For the text-containing cell, return its midpoint in (X, Y) coordinate format. 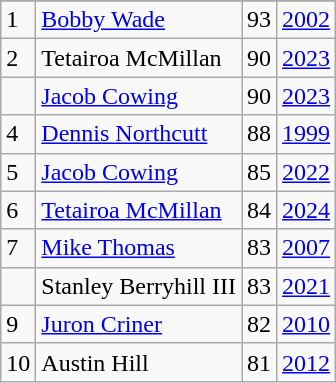
2022 (306, 172)
5 (18, 172)
Austin Hill (139, 362)
9 (18, 324)
Dennis Northcutt (139, 134)
2007 (306, 248)
2012 (306, 362)
Mike Thomas (139, 248)
Bobby Wade (139, 20)
82 (260, 324)
1999 (306, 134)
84 (260, 210)
2010 (306, 324)
10 (18, 362)
93 (260, 20)
Stanley Berryhill III (139, 286)
2021 (306, 286)
4 (18, 134)
Juron Criner (139, 324)
2002 (306, 20)
2024 (306, 210)
81 (260, 362)
88 (260, 134)
7 (18, 248)
1 (18, 20)
6 (18, 210)
2 (18, 58)
85 (260, 172)
